Pinpoint the cell where the given text exists, returning its [X, Y] midpoint coordinate. 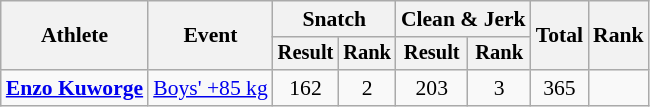
Clean & Jerk [464, 19]
Event [210, 36]
203 [432, 88]
3 [500, 88]
Athlete [74, 36]
Boys' +85 kg [210, 88]
Total [560, 36]
365 [560, 88]
2 [367, 88]
162 [306, 88]
Snatch [334, 19]
Enzo Kuworge [74, 88]
